Capture the cell that displays the provided text and extract its (x, y) central coordinate. 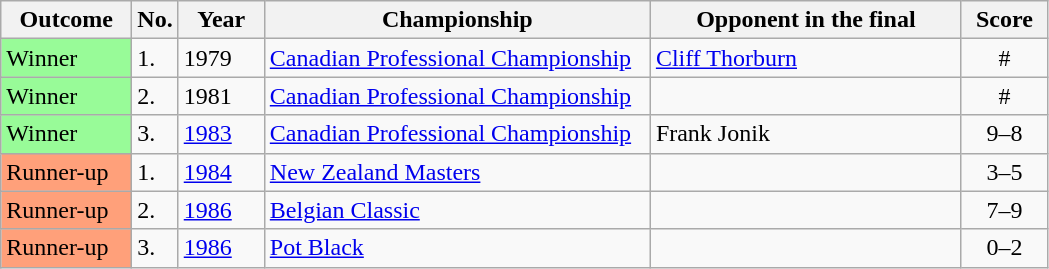
0–2 (1004, 248)
Frank Jonik (806, 134)
3–5 (1004, 172)
Score (1004, 20)
1979 (221, 58)
7–9 (1004, 210)
Cliff Thorburn (806, 58)
1984 (221, 172)
Championship (457, 20)
New Zealand Masters (457, 172)
9–8 (1004, 134)
Belgian Classic (457, 210)
Year (221, 20)
Pot Black (457, 248)
Opponent in the final (806, 20)
1981 (221, 96)
1983 (221, 134)
No. (155, 20)
Outcome (66, 20)
